Extract the (x, y) coordinate from the center of the cell holding the provided text.  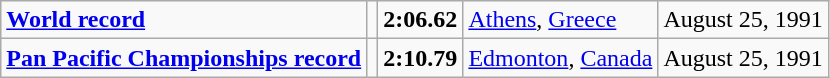
Edmonton, Canada (560, 58)
2:10.79 (420, 58)
World record (184, 20)
Athens, Greece (560, 20)
2:06.62 (420, 20)
Pan Pacific Championships record (184, 58)
